From the cell containing the given text, extract its center point as [x, y] coordinate. 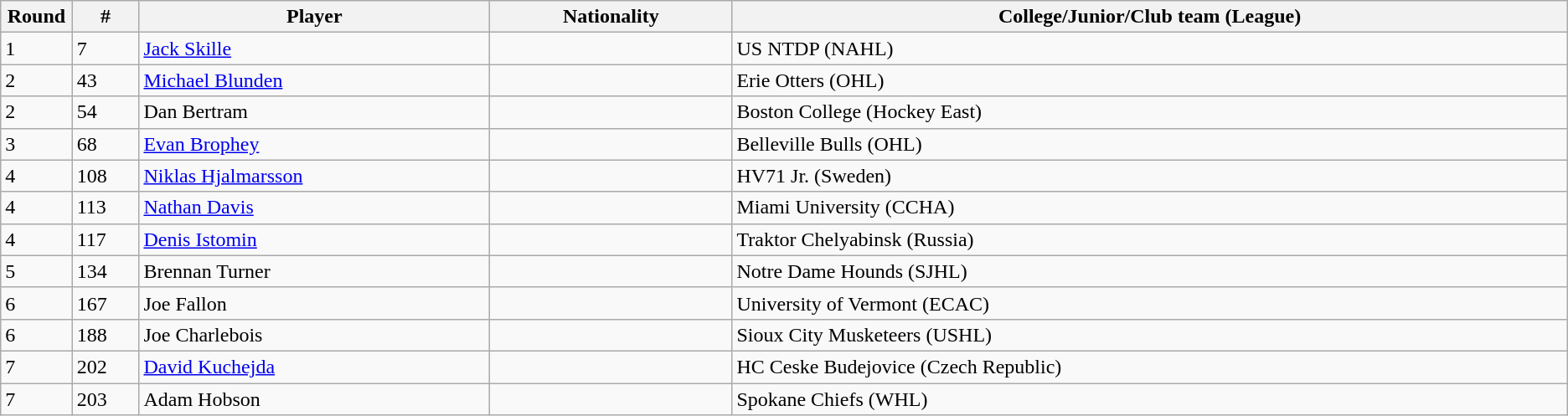
113 [106, 208]
HC Ceske Budejovice (Czech Republic) [1149, 367]
University of Vermont (ECAC) [1149, 303]
Nationality [611, 17]
54 [106, 112]
Notre Dame Hounds (SJHL) [1149, 271]
Brennan Turner [315, 271]
Traktor Chelyabinsk (Russia) [1149, 239]
Spokane Chiefs (WHL) [1149, 399]
US NTDP (NAHL) [1149, 49]
Joe Fallon [315, 303]
Joe Charlebois [315, 335]
David Kuchejda [315, 367]
Erie Otters (OHL) [1149, 80]
College/Junior/Club team (League) [1149, 17]
Dan Bertram [315, 112]
43 [106, 80]
188 [106, 335]
202 [106, 367]
68 [106, 144]
Michael Blunden [315, 80]
117 [106, 239]
Belleville Bulls (OHL) [1149, 144]
Evan Brophey [315, 144]
134 [106, 271]
203 [106, 399]
Round [37, 17]
Player [315, 17]
5 [37, 271]
Nathan Davis [315, 208]
Jack Skille [315, 49]
108 [106, 176]
Boston College (Hockey East) [1149, 112]
167 [106, 303]
Sioux City Musketeers (USHL) [1149, 335]
# [106, 17]
1 [37, 49]
3 [37, 144]
Denis Istomin [315, 239]
HV71 Jr. (Sweden) [1149, 176]
Miami University (CCHA) [1149, 208]
Adam Hobson [315, 399]
Niklas Hjalmarsson [315, 176]
